From the cell containing the given text, extract its center point as (x, y) coordinate. 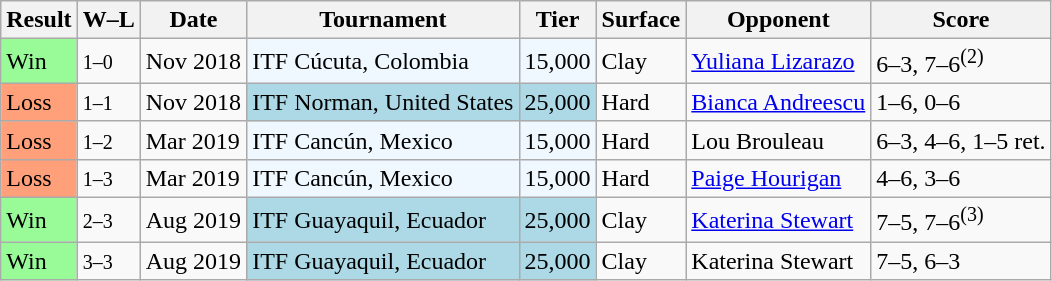
Date (193, 20)
Lou Brouleau (778, 140)
Paige Hourigan (778, 178)
6–3, 4–6, 1–5 ret. (961, 140)
Tier (558, 20)
Bianca Andreescu (778, 102)
Opponent (778, 20)
1–0 (108, 62)
1–3 (108, 178)
Surface (641, 20)
W–L (108, 20)
6–3, 7–6(2) (961, 62)
1–2 (108, 140)
3–3 (108, 261)
Result (39, 20)
4–6, 3–6 (961, 178)
Score (961, 20)
1–6, 0–6 (961, 102)
7–5, 6–3 (961, 261)
Tournament (383, 20)
7–5, 7–6(3) (961, 220)
Yuliana Lizarazo (778, 62)
2–3 (108, 220)
ITF Cúcuta, Colombia (383, 62)
ITF Norman, United States (383, 102)
1–1 (108, 102)
